Return the [X, Y] coordinate for the center point of the cell that contains the specified text.  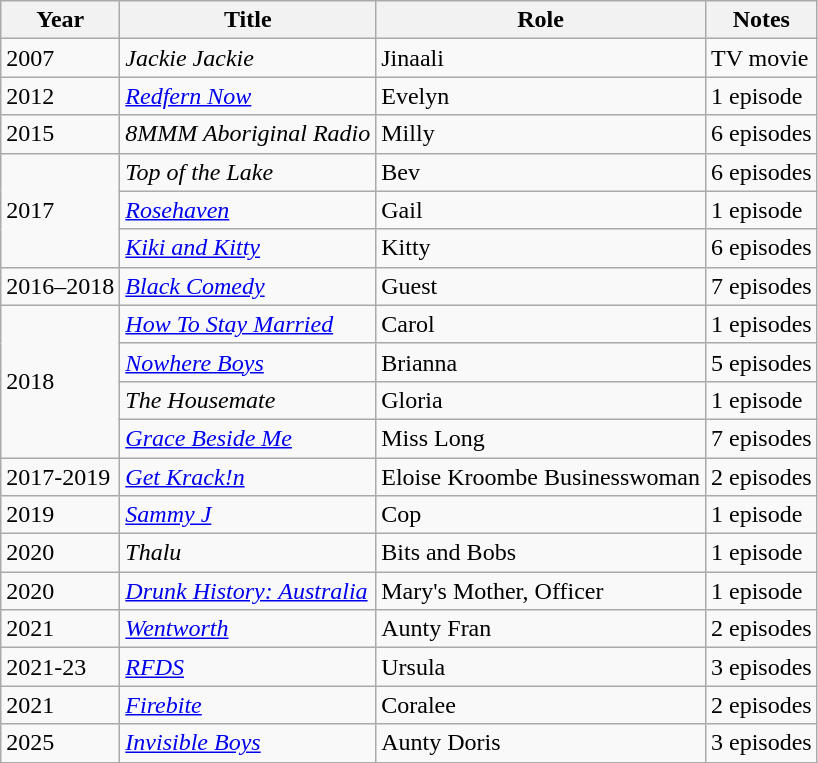
Jackie Jackie [248, 58]
Coralee [541, 705]
Notes [761, 20]
Aunty Doris [541, 743]
Carol [541, 324]
Black Comedy [248, 286]
Year [60, 20]
2015 [60, 134]
The Housemate [248, 400]
Redfern Now [248, 96]
Nowhere Boys [248, 362]
Aunty Fran [541, 629]
Guest [541, 286]
Milly [541, 134]
2025 [60, 743]
1 episodes [761, 324]
2017-2019 [60, 477]
8MMM Aboriginal Radio [248, 134]
Bits and Bobs [541, 553]
2007 [60, 58]
Evelyn [541, 96]
RFDS [248, 667]
Gloria [541, 400]
TV movie [761, 58]
Role [541, 20]
Ursula [541, 667]
Sammy J [248, 515]
2016–2018 [60, 286]
Get Krack!n [248, 477]
Thalu [248, 553]
Eloise Kroombe Businesswoman [541, 477]
2021-23 [60, 667]
Title [248, 20]
Jinaali [541, 58]
Mary's Mother, Officer [541, 591]
Cop [541, 515]
5 episodes [761, 362]
Bev [541, 172]
2018 [60, 381]
Miss Long [541, 438]
Kiki and Kitty [248, 248]
How To Stay Married [248, 324]
2019 [60, 515]
Kitty [541, 248]
2012 [60, 96]
Grace Beside Me [248, 438]
Invisible Boys [248, 743]
Rosehaven [248, 210]
Brianna [541, 362]
Wentworth [248, 629]
2017 [60, 210]
Firebite [248, 705]
Drunk History: Australia [248, 591]
Gail [541, 210]
Top of the Lake [248, 172]
